Extract the (x, y) coordinate from the center of the cell holding the provided text.  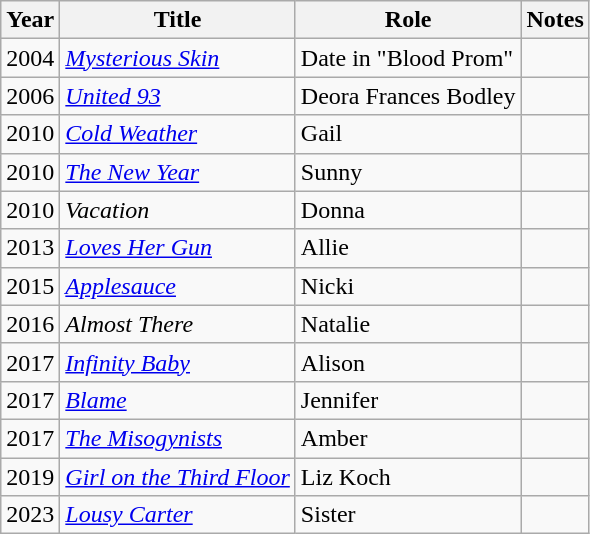
Notes (555, 20)
Liz Koch (408, 477)
The New Year (178, 172)
Cold Weather (178, 134)
Girl on the Third Floor (178, 477)
Mysterious Skin (178, 58)
Gail (408, 134)
Infinity Baby (178, 362)
2013 (30, 248)
Loves Her Gun (178, 248)
Sister (408, 515)
Applesauce (178, 286)
Blame (178, 400)
Vacation (178, 210)
Deora Frances Bodley (408, 96)
Jennifer (408, 400)
Natalie (408, 324)
Year (30, 20)
2004 (30, 58)
Donna (408, 210)
Lousy Carter (178, 515)
Almost There (178, 324)
Alison (408, 362)
Title (178, 20)
United 93 (178, 96)
Allie (408, 248)
2023 (30, 515)
Nicki (408, 286)
2015 (30, 286)
The Misogynists (178, 438)
2006 (30, 96)
Amber (408, 438)
Role (408, 20)
2016 (30, 324)
Date in "Blood Prom" (408, 58)
Sunny (408, 172)
2019 (30, 477)
